For the text-containing cell, return its midpoint in [x, y] coordinate format. 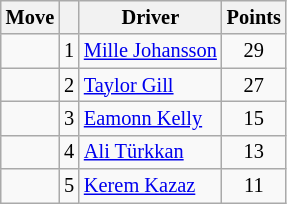
Kerem Kazaz [150, 186]
1 [69, 51]
15 [254, 118]
Taylor Gill [150, 85]
29 [254, 51]
27 [254, 85]
Points [254, 17]
2 [69, 85]
11 [254, 186]
3 [69, 118]
Driver [150, 17]
13 [254, 152]
4 [69, 152]
Eamonn Kelly [150, 118]
Ali Türkkan [150, 152]
Move [30, 17]
Mille Johansson [150, 51]
5 [69, 186]
